Identify which cell holds the provided text, then report its [X, Y] central coordinate. 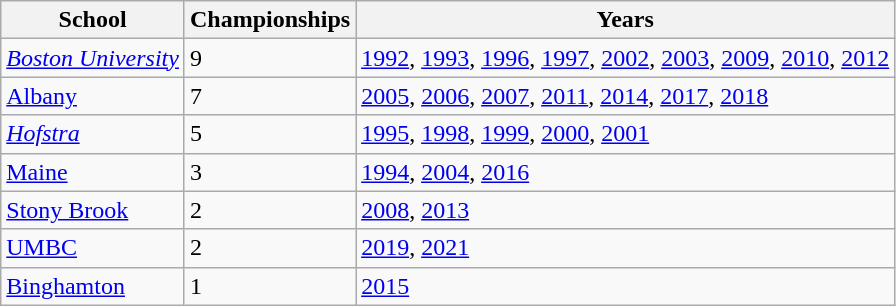
Albany [93, 96]
1995, 1998, 1999, 2000, 2001 [626, 134]
Maine [93, 172]
Binghamton [93, 286]
2019, 2021 [626, 248]
Championships [270, 20]
School [93, 20]
UMBC [93, 248]
Stony Brook [93, 210]
2005, 2006, 2007, 2011, 2014, 2017, 2018 [626, 96]
1994, 2004, 2016 [626, 172]
Boston University [93, 58]
2015 [626, 286]
7 [270, 96]
1992, 1993, 1996, 1997, 2002, 2003, 2009, 2010, 2012 [626, 58]
9 [270, 58]
1 [270, 286]
Hofstra [93, 134]
2008, 2013 [626, 210]
3 [270, 172]
Years [626, 20]
5 [270, 134]
